Find where the given text appears and provide that cell's center as (x, y) coordinate. 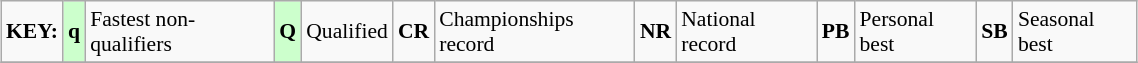
Personal best (916, 32)
Championships record (534, 32)
CR (414, 32)
National record (746, 32)
Fastest non-qualifiers (180, 32)
KEY: (32, 32)
q (74, 32)
Q (288, 32)
Seasonal best (1075, 32)
PB (836, 32)
NR (656, 32)
Qualified (347, 32)
SB (994, 32)
